Find where the given text appears and provide that cell's center as (X, Y) coordinate. 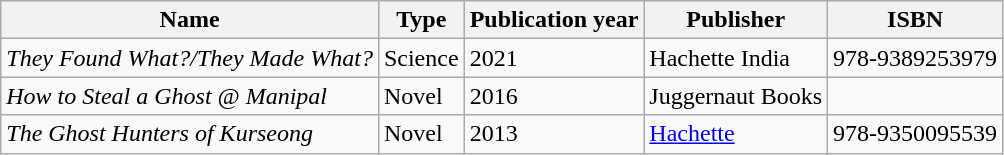
Type (421, 20)
2013 (554, 134)
Science (421, 58)
2021 (554, 58)
They Found What?/They Made What? (190, 58)
978-9389253979 (916, 58)
Juggernaut Books (736, 96)
Name (190, 20)
The Ghost Hunters of Kurseong (190, 134)
How to Steal a Ghost @ Manipal (190, 96)
ISBN (916, 20)
Hachette (736, 134)
Hachette India (736, 58)
Publication year (554, 20)
2016 (554, 96)
978-9350095539 (916, 134)
Publisher (736, 20)
